Scan for the cell matching the given text and deliver its [x, y] coordinate at center. 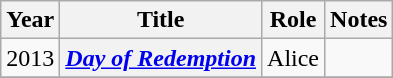
Day of Redemption [161, 58]
Year [30, 20]
Role [294, 20]
2013 [30, 58]
Title [161, 20]
Alice [294, 58]
Notes [359, 20]
